Return the (x, y) coordinate for the center point of the cell that contains the specified text.  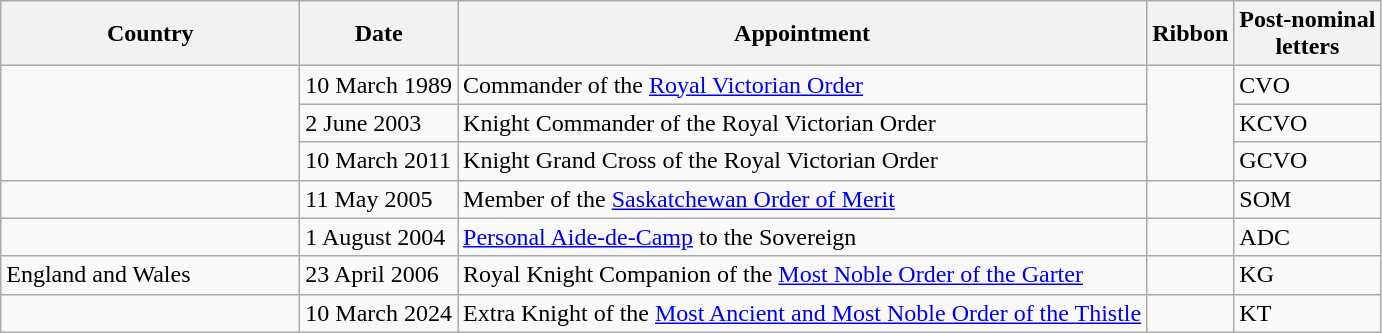
Post-nominalletters (1308, 34)
10 March 2024 (379, 313)
England and Wales (150, 275)
Knight Grand Cross of the Royal Victorian Order (802, 161)
1 August 2004 (379, 237)
Ribbon (1190, 34)
10 March 2011 (379, 161)
Appointment (802, 34)
Member of the Saskatchewan Order of Merit (802, 199)
KT (1308, 313)
Royal Knight Companion of the Most Noble Order of the Garter (802, 275)
Date (379, 34)
Extra Knight of the Most Ancient and Most Noble Order of the Thistle (802, 313)
CVO (1308, 85)
Country (150, 34)
ADC (1308, 237)
Personal Aide-de-Camp to the Sovereign (802, 237)
GCVO (1308, 161)
Commander of the Royal Victorian Order (802, 85)
2 June 2003 (379, 123)
10 March 1989 (379, 85)
Knight Commander of the Royal Victorian Order (802, 123)
23 April 2006 (379, 275)
SOM (1308, 199)
11 May 2005 (379, 199)
KG (1308, 275)
KCVO (1308, 123)
